Extract the (x, y) coordinate from the center of the cell holding the provided text.  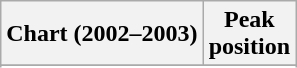
Chart (2002–2003) (102, 34)
Peakposition (249, 34)
